Capture the cell that displays the provided text and extract its [X, Y] central coordinate. 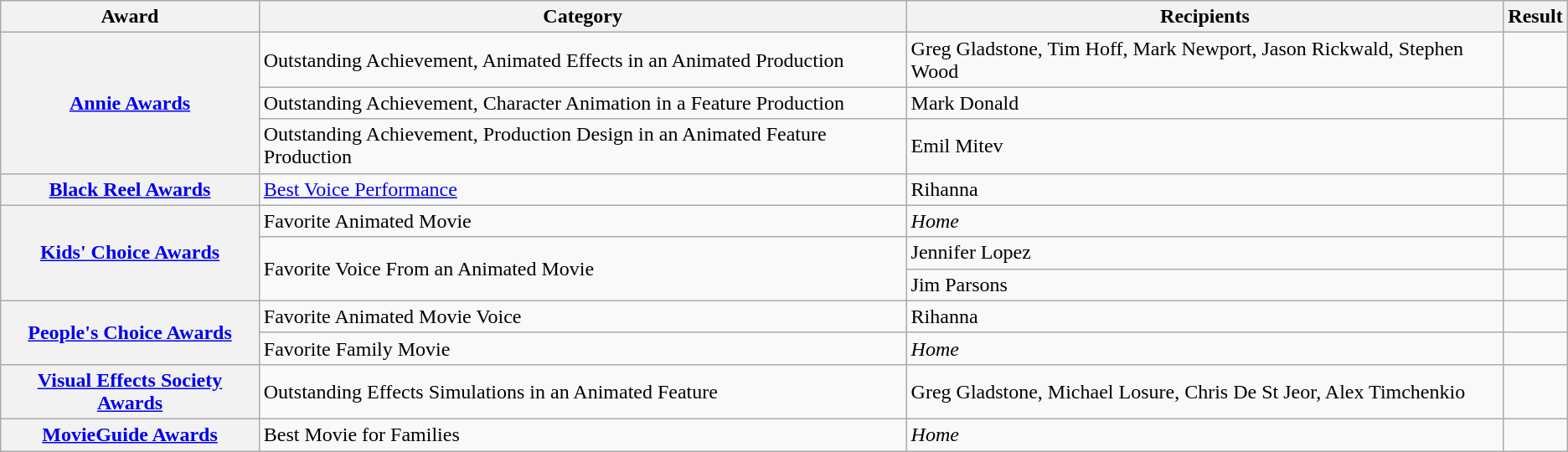
Result [1535, 17]
Favorite Animated Movie Voice [583, 316]
Annie Awards [131, 103]
MovieGuide Awards [131, 434]
Best Voice Performance [583, 189]
Award [131, 17]
Favorite Family Movie [583, 348]
Greg Gladstone, Tim Hoff, Mark Newport, Jason Rickwald, Stephen Wood [1204, 60]
Outstanding Effects Simulations in an Animated Feature [583, 392]
Jim Parsons [1204, 285]
Greg Gladstone, Michael Losure, Chris De St Jeor, Alex Timchenkio [1204, 392]
Best Movie for Families [583, 434]
Mark Donald [1204, 103]
People's Choice Awards [131, 332]
Outstanding Achievement, Production Design in an Animated Feature Production [583, 146]
Favorite Animated Movie [583, 221]
Outstanding Achievement, Animated Effects in an Animated Production [583, 60]
Kids' Choice Awards [131, 253]
Visual Effects Society Awards [131, 392]
Black Reel Awards [131, 189]
Outstanding Achievement, Character Animation in a Feature Production [583, 103]
Recipients [1204, 17]
Category [583, 17]
Emil Mitev [1204, 146]
Favorite Voice From an Animated Movie [583, 269]
Jennifer Lopez [1204, 253]
